Extract the [x, y] coordinate from the center of the cell holding the provided text.  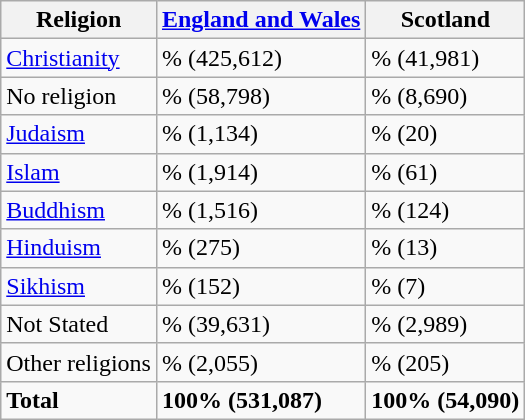
% (2,989) [446, 324]
100% (54,090) [446, 400]
% (1,516) [260, 210]
Not Stated [79, 324]
England and Wales [260, 20]
Scotland [446, 20]
Sikhism [79, 286]
% (58,798) [260, 96]
Buddhism [79, 210]
Other religions [79, 362]
No religion [79, 96]
Christianity [79, 58]
% (13) [446, 248]
100% (531,087) [260, 400]
% (205) [446, 362]
% (7) [446, 286]
% (2,055) [260, 362]
% (8,690) [446, 96]
% (1,914) [260, 172]
% (20) [446, 134]
% (41,981) [446, 58]
% (425,612) [260, 58]
Judaism [79, 134]
% (152) [260, 286]
% (1,134) [260, 134]
Total [79, 400]
% (39,631) [260, 324]
% (61) [446, 172]
Islam [79, 172]
Religion [79, 20]
% (124) [446, 210]
% (275) [260, 248]
Hinduism [79, 248]
